For the text-containing cell, return its midpoint in (x, y) coordinate format. 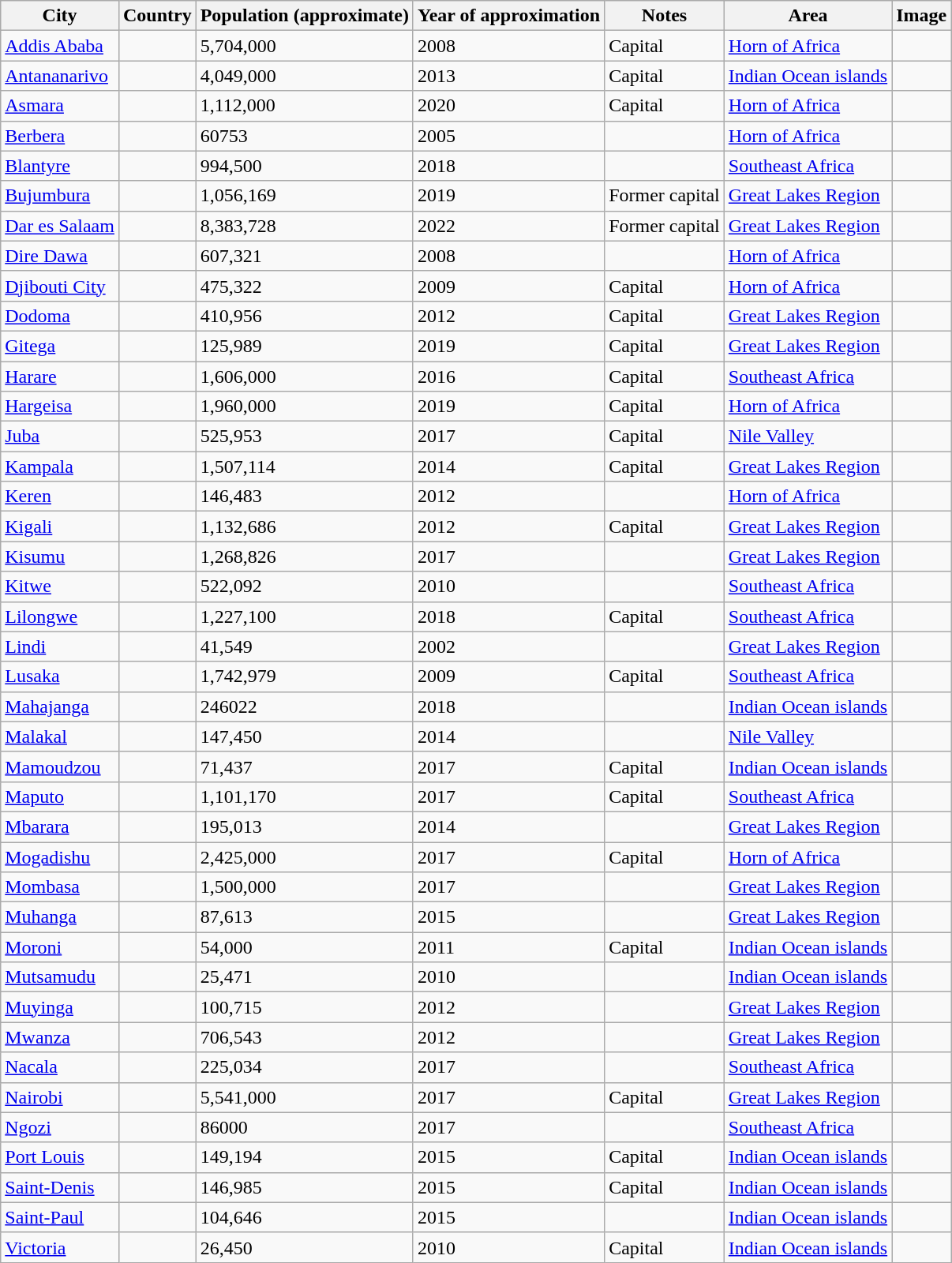
1,742,979 (305, 676)
Muyinga (60, 1007)
Kitwe (60, 587)
1,132,686 (305, 527)
195,013 (305, 826)
1,112,000 (305, 106)
Kigali (60, 527)
410,956 (305, 316)
706,543 (305, 1037)
146,483 (305, 497)
Image (922, 16)
Harare (60, 377)
Saint-Denis (60, 1187)
Hargeisa (60, 407)
100,715 (305, 1007)
Djibouti City (60, 286)
2016 (508, 377)
Maputo (60, 796)
Year of approximation (508, 16)
Kisumu (60, 557)
Blantyre (60, 166)
994,500 (305, 166)
Nairobi (60, 1097)
Dodoma (60, 316)
Mutsamudu (60, 977)
Ngozi (60, 1127)
2022 (508, 226)
1,056,169 (305, 196)
475,322 (305, 286)
1,606,000 (305, 377)
City (60, 16)
Area (808, 16)
Kampala (60, 467)
25,471 (305, 977)
Country (157, 16)
Notes (665, 16)
Lindi (60, 646)
Population (approximate) (305, 16)
87,613 (305, 917)
Juba (60, 437)
2005 (508, 136)
1,507,114 (305, 467)
2020 (508, 106)
41,549 (305, 646)
2013 (508, 76)
Mamoudzou (60, 766)
Keren (60, 497)
2011 (508, 947)
147,450 (305, 736)
Mwanza (60, 1037)
Nacala (60, 1067)
1,960,000 (305, 407)
54,000 (305, 947)
Lilongwe (60, 617)
2002 (508, 646)
1,268,826 (305, 557)
Mahajanga (60, 706)
Gitega (60, 346)
Muhanga (60, 917)
607,321 (305, 256)
Malakal (60, 736)
246022 (305, 706)
Mombasa (60, 887)
8,383,728 (305, 226)
26,450 (305, 1247)
522,092 (305, 587)
60753 (305, 136)
Dar es Salaam (60, 226)
Lusaka (60, 676)
149,194 (305, 1157)
1,101,170 (305, 796)
5,541,000 (305, 1097)
125,989 (305, 346)
525,953 (305, 437)
Mbarara (60, 826)
5,704,000 (305, 46)
71,437 (305, 766)
225,034 (305, 1067)
Berbera (60, 136)
Antananarivo (60, 76)
Dire Dawa (60, 256)
104,646 (305, 1217)
Asmara (60, 106)
Bujumbura (60, 196)
1,500,000 (305, 887)
Port Louis (60, 1157)
Moroni (60, 947)
Addis Ababa (60, 46)
146,985 (305, 1187)
Mogadishu (60, 856)
1,227,100 (305, 617)
4,049,000 (305, 76)
Victoria (60, 1247)
86000 (305, 1127)
Saint-Paul (60, 1217)
2,425,000 (305, 856)
